Determine the (X, Y) coordinate at the center of the cell enclosing the given text.  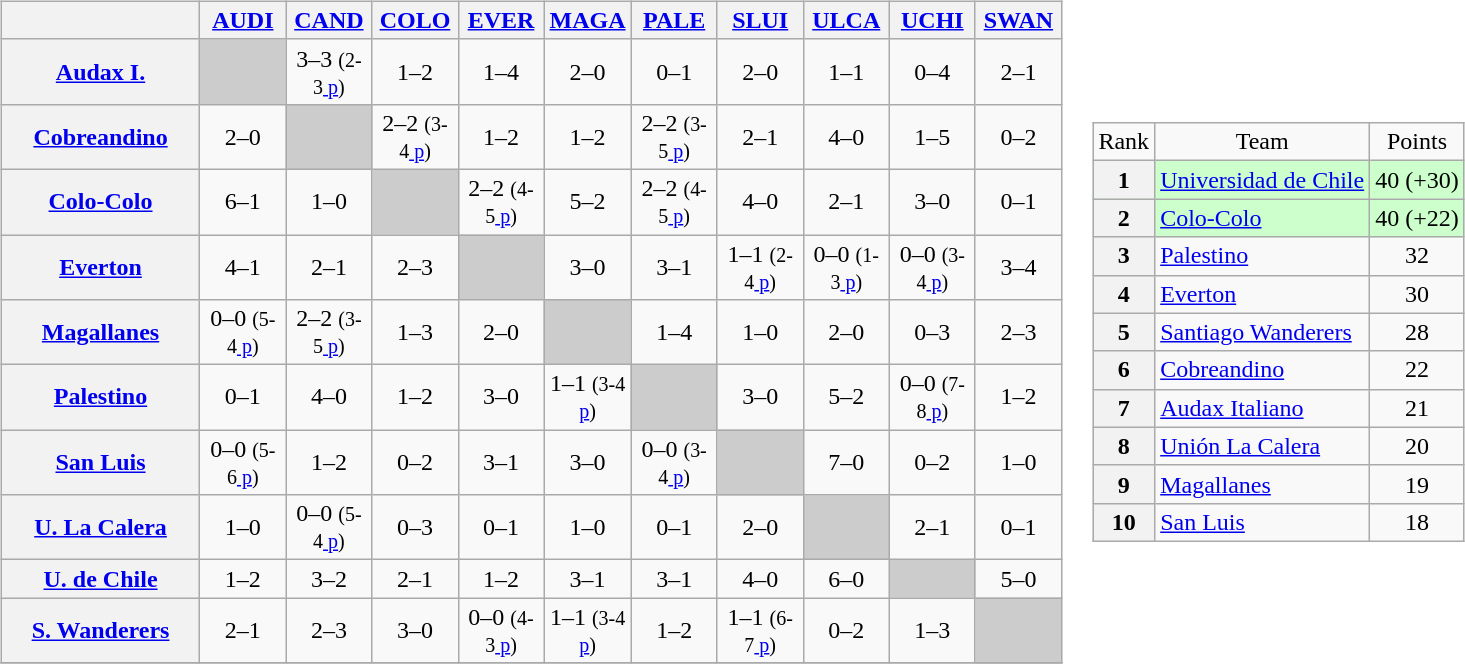
Team (1262, 142)
1 (1124, 180)
5–0 (1018, 579)
22 (1418, 370)
4 (1124, 294)
ULCA (846, 20)
EVER (501, 20)
Rank (1124, 142)
PALE (674, 20)
1–1 (846, 72)
AUDI (243, 20)
CAND (329, 20)
1–5 (932, 136)
40 (+30) (1418, 180)
40 (+22) (1418, 218)
U. de Chile (100, 579)
0–0 (4-3 p) (501, 630)
0–0 (5-6 p) (243, 462)
8 (1124, 446)
21 (1418, 408)
28 (1418, 332)
3–3 (2-3 p) (329, 72)
Universidad de Chile (1262, 180)
2 (1124, 218)
SLUI (760, 20)
18 (1418, 522)
SWAN (1018, 20)
7–0 (846, 462)
Unión La Calera (1262, 446)
MAGA (588, 20)
Audax I. (100, 72)
0–4 (932, 72)
6 (1124, 370)
Audax Italiano (1262, 408)
20 (1418, 446)
UCHI (932, 20)
0–0 (1-3 p) (846, 266)
19 (1418, 484)
S. Wanderers (100, 630)
3–2 (329, 579)
10 (1124, 522)
4–1 (243, 266)
6–1 (243, 202)
5 (1124, 332)
U. La Calera (100, 528)
2–2 (3-4 p) (415, 136)
3 (1124, 256)
3–4 (1018, 266)
1–1 (6-7 p) (760, 630)
9 (1124, 484)
32 (1418, 256)
1–1 (2-4 p) (760, 266)
Santiago Wanderers (1262, 332)
30 (1418, 294)
7 (1124, 408)
6–0 (846, 579)
0–0 (7-8 p) (932, 398)
Points (1418, 142)
COLO (415, 20)
